Determine the [X, Y] coordinate at the center of the cell enclosing the given text.  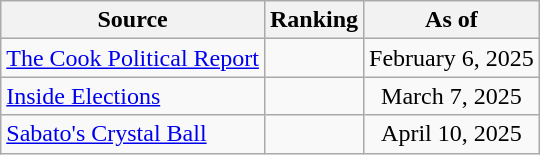
Sabato's Crystal Ball [133, 134]
February 6, 2025 [452, 58]
Inside Elections [133, 96]
The Cook Political Report [133, 58]
March 7, 2025 [452, 96]
Ranking [314, 20]
As of [452, 20]
April 10, 2025 [452, 134]
Source [133, 20]
